Extract the (x, y) coordinate from the center of the cell holding the provided text.  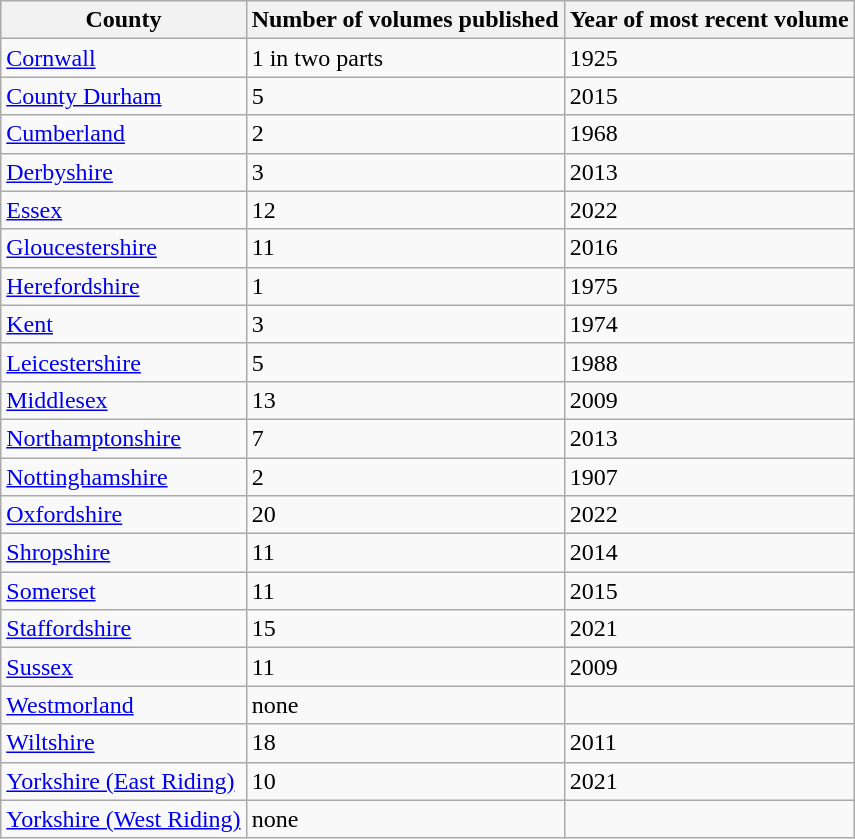
20 (405, 515)
1968 (709, 134)
Number of volumes published (405, 20)
1 (405, 286)
Yorkshire (West Riding) (124, 819)
Cornwall (124, 58)
Derbyshire (124, 172)
10 (405, 781)
1988 (709, 362)
County Durham (124, 96)
1907 (709, 477)
Leicestershire (124, 362)
Yorkshire (East Riding) (124, 781)
Sussex (124, 667)
Gloucestershire (124, 248)
Northamptonshire (124, 438)
Wiltshire (124, 743)
Shropshire (124, 553)
Year of most recent volume (709, 20)
Oxfordshire (124, 515)
15 (405, 629)
13 (405, 400)
1 in two parts (405, 58)
Westmorland (124, 705)
Herefordshire (124, 286)
Cumberland (124, 134)
1975 (709, 286)
2016 (709, 248)
Staffordshire (124, 629)
2011 (709, 743)
Nottinghamshire (124, 477)
1925 (709, 58)
2014 (709, 553)
Middlesex (124, 400)
1974 (709, 324)
7 (405, 438)
County (124, 20)
12 (405, 210)
Somerset (124, 591)
18 (405, 743)
Essex (124, 210)
Kent (124, 324)
